Output the (x, y) coordinate of the center of the cell containing the given text.  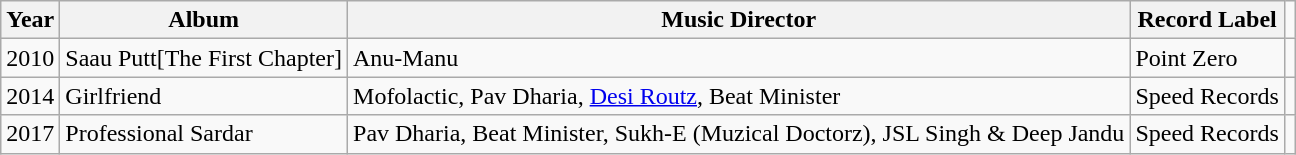
Girlfriend (204, 96)
Music Director (739, 20)
2010 (30, 58)
Mofolactic, Pav Dharia, Desi Routz, Beat Minister (739, 96)
Year (30, 20)
Anu-Manu (739, 58)
Professional Sardar (204, 134)
Pav Dharia, Beat Minister, Sukh-E (Muzical Doctorz), JSL Singh & Deep Jandu (739, 134)
2014 (30, 96)
Record Label (1207, 20)
2017 (30, 134)
Album (204, 20)
Point Zero (1207, 58)
Saau Putt[The First Chapter] (204, 58)
